For the text-containing cell, return its midpoint in [X, Y] coordinate format. 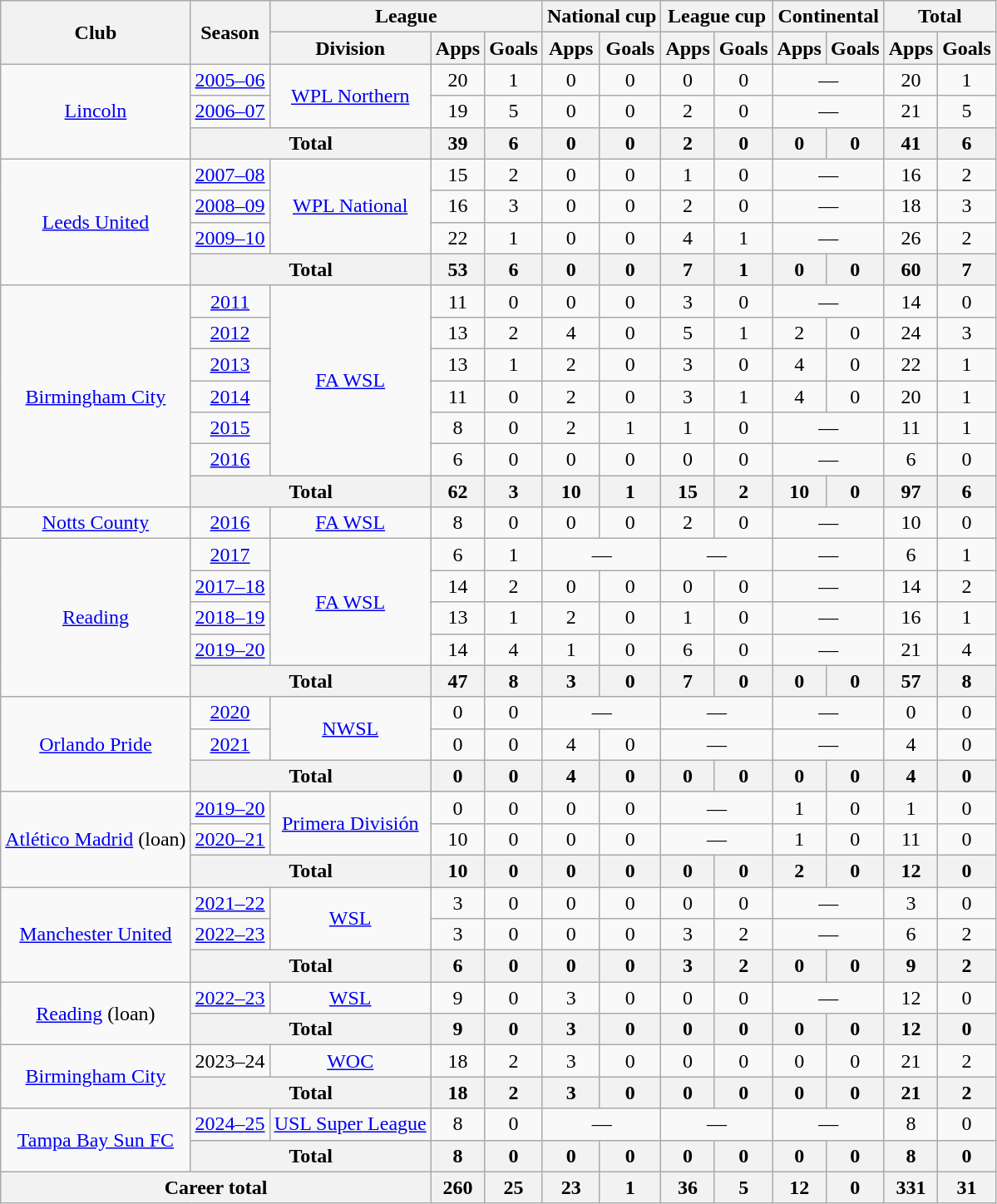
2013 [230, 364]
Reading [96, 618]
Orlando Pride [96, 744]
2024–25 [230, 1124]
WOC [350, 1061]
2018–19 [230, 618]
39 [457, 143]
Leeds United [96, 222]
WPL National [350, 206]
Primera División [350, 823]
Division [350, 48]
Career total [216, 1187]
97 [911, 491]
24 [911, 333]
23 [570, 1187]
260 [457, 1187]
53 [457, 269]
60 [911, 269]
2014 [230, 397]
26 [911, 238]
41 [911, 143]
WPL Northern [350, 96]
25 [514, 1187]
Manchester United [96, 934]
2005–06 [230, 80]
2017 [230, 555]
31 [967, 1187]
36 [688, 1187]
Club [96, 32]
Lincoln [96, 111]
331 [911, 1187]
Atlético Madrid (loan) [96, 839]
Continental [828, 17]
2008–09 [230, 206]
2012 [230, 333]
47 [457, 681]
Tampa Bay Sun FC [96, 1140]
2006–07 [230, 111]
League [406, 17]
57 [911, 681]
2020–21 [230, 839]
2017–18 [230, 586]
Notts County [96, 523]
National cup [601, 17]
19 [457, 111]
Season [230, 32]
2011 [230, 301]
Reading (loan) [96, 1014]
NWSL [350, 728]
2023–24 [230, 1061]
USL Super League [350, 1124]
2007–08 [230, 175]
2020 [230, 713]
62 [457, 491]
2021 [230, 744]
League cup [717, 17]
2009–10 [230, 238]
2021–22 [230, 902]
2015 [230, 428]
